Extract the [X, Y] coordinate from the center of the cell holding the provided text.  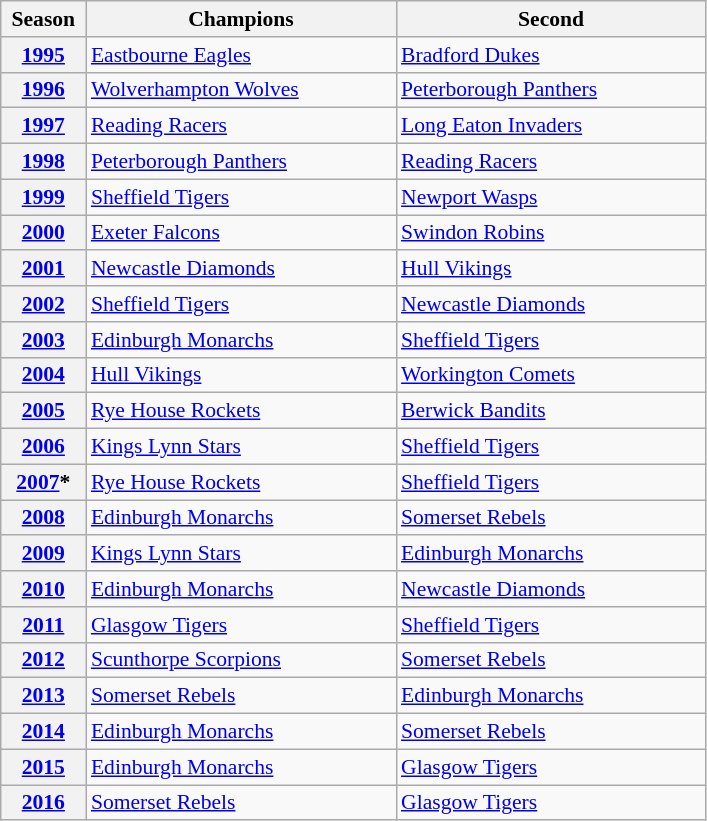
Long Eaton Invaders [551, 126]
Scunthorpe Scorpions [241, 660]
2000 [44, 233]
Berwick Bandits [551, 411]
Champions [241, 19]
Eastbourne Eagles [241, 55]
2005 [44, 411]
2004 [44, 375]
2014 [44, 732]
Workington Comets [551, 375]
2012 [44, 660]
Newport Wasps [551, 197]
2010 [44, 589]
2013 [44, 696]
2007* [44, 482]
Swindon Robins [551, 233]
1999 [44, 197]
2006 [44, 447]
2008 [44, 518]
2009 [44, 554]
2016 [44, 803]
1995 [44, 55]
1996 [44, 90]
2011 [44, 625]
Bradford Dukes [551, 55]
2002 [44, 304]
1998 [44, 162]
2001 [44, 269]
1997 [44, 126]
Wolverhampton Wolves [241, 90]
Exeter Falcons [241, 233]
2015 [44, 767]
Season [44, 19]
Second [551, 19]
2003 [44, 340]
